From the cell containing the given text, extract its center point as [X, Y] coordinate. 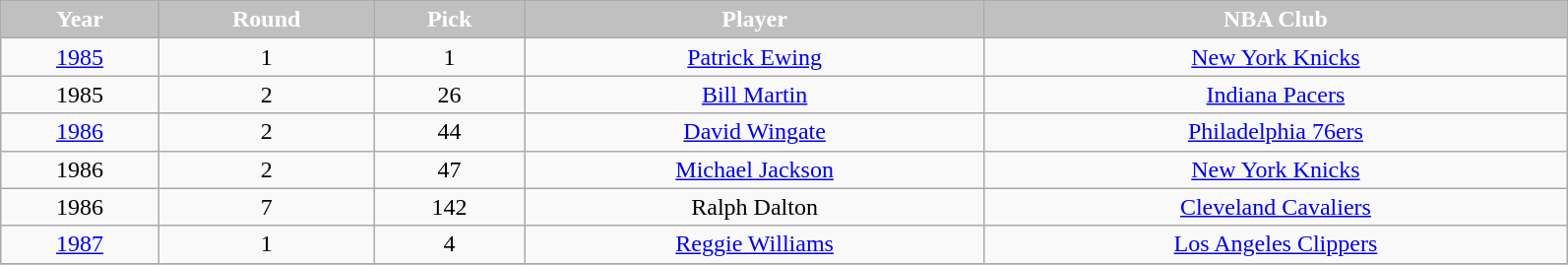
Reggie Williams [754, 244]
Pick [449, 20]
44 [449, 132]
NBA Club [1276, 20]
Ralph Dalton [754, 207]
Patrick Ewing [754, 57]
1987 [81, 244]
Philadelphia 76ers [1276, 132]
Player [754, 20]
26 [449, 95]
Bill Martin [754, 95]
Cleveland Cavaliers [1276, 207]
7 [266, 207]
Michael Jackson [754, 169]
142 [449, 207]
Year [81, 20]
Indiana Pacers [1276, 95]
4 [449, 244]
47 [449, 169]
Round [266, 20]
Los Angeles Clippers [1276, 244]
David Wingate [754, 132]
